Return the (x, y) coordinate for the center point of the cell that contains the specified text.  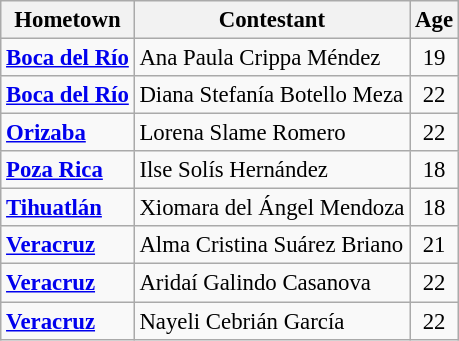
Alma Cristina Suárez Briano (272, 245)
Tihuatlán (68, 208)
Xiomara del Ángel Mendoza (272, 208)
Poza Rica (68, 170)
Ilse Solís Hernández (272, 170)
19 (434, 58)
Orizaba (68, 133)
Age (434, 20)
Hometown (68, 20)
Diana Stefanía Botello Meza (272, 95)
Lorena Slame Romero (272, 133)
Contestant (272, 20)
Aridaí Galindo Casanova (272, 283)
21 (434, 245)
Ana Paula Crippa Méndez (272, 58)
Nayeli Cebrián García (272, 321)
